Detect which cell encompasses the target text, then output its [x, y] center coordinate. 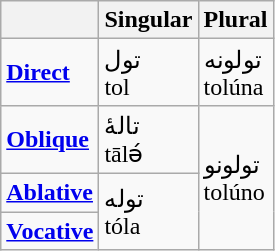
تولtol [148, 72]
Direct [50, 72]
تالۀtālə́ [148, 139]
Singular [148, 20]
Plural [236, 20]
Ablative [50, 192]
تولونوtolúno [236, 177]
Vocative [50, 231]
تولهtóla [148, 211]
تولونهtolúna [236, 72]
Oblique [50, 139]
